For the text-containing cell, return its midpoint in (X, Y) coordinate format. 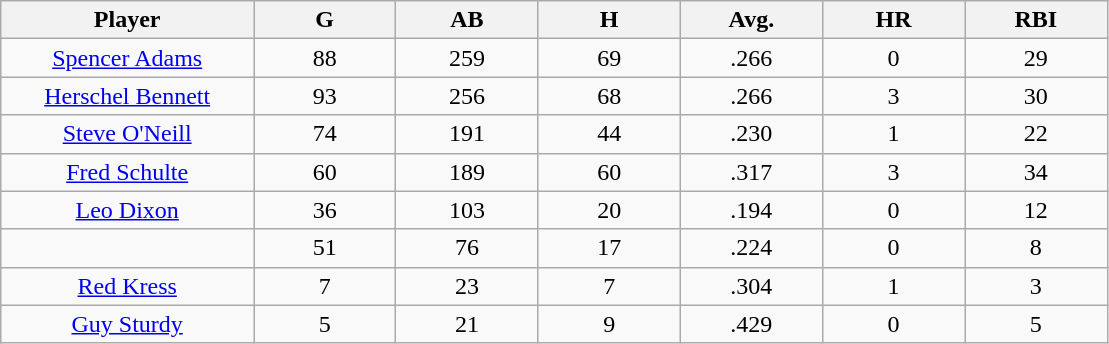
.304 (751, 286)
74 (325, 134)
H (609, 20)
Herschel Bennett (128, 96)
.317 (751, 172)
20 (609, 210)
.429 (751, 324)
30 (1036, 96)
Fred Schulte (128, 172)
17 (609, 248)
103 (467, 210)
69 (609, 58)
9 (609, 324)
8 (1036, 248)
189 (467, 172)
36 (325, 210)
HR (893, 20)
Guy Sturdy (128, 324)
Red Kress (128, 286)
93 (325, 96)
Avg. (751, 20)
76 (467, 248)
23 (467, 286)
21 (467, 324)
29 (1036, 58)
.230 (751, 134)
12 (1036, 210)
22 (1036, 134)
AB (467, 20)
Spencer Adams (128, 58)
Leo Dixon (128, 210)
68 (609, 96)
259 (467, 58)
.224 (751, 248)
G (325, 20)
34 (1036, 172)
51 (325, 248)
88 (325, 58)
44 (609, 134)
Steve O'Neill (128, 134)
256 (467, 96)
.194 (751, 210)
Player (128, 20)
191 (467, 134)
RBI (1036, 20)
